Output the (X, Y) coordinate of the center of the cell containing the given text.  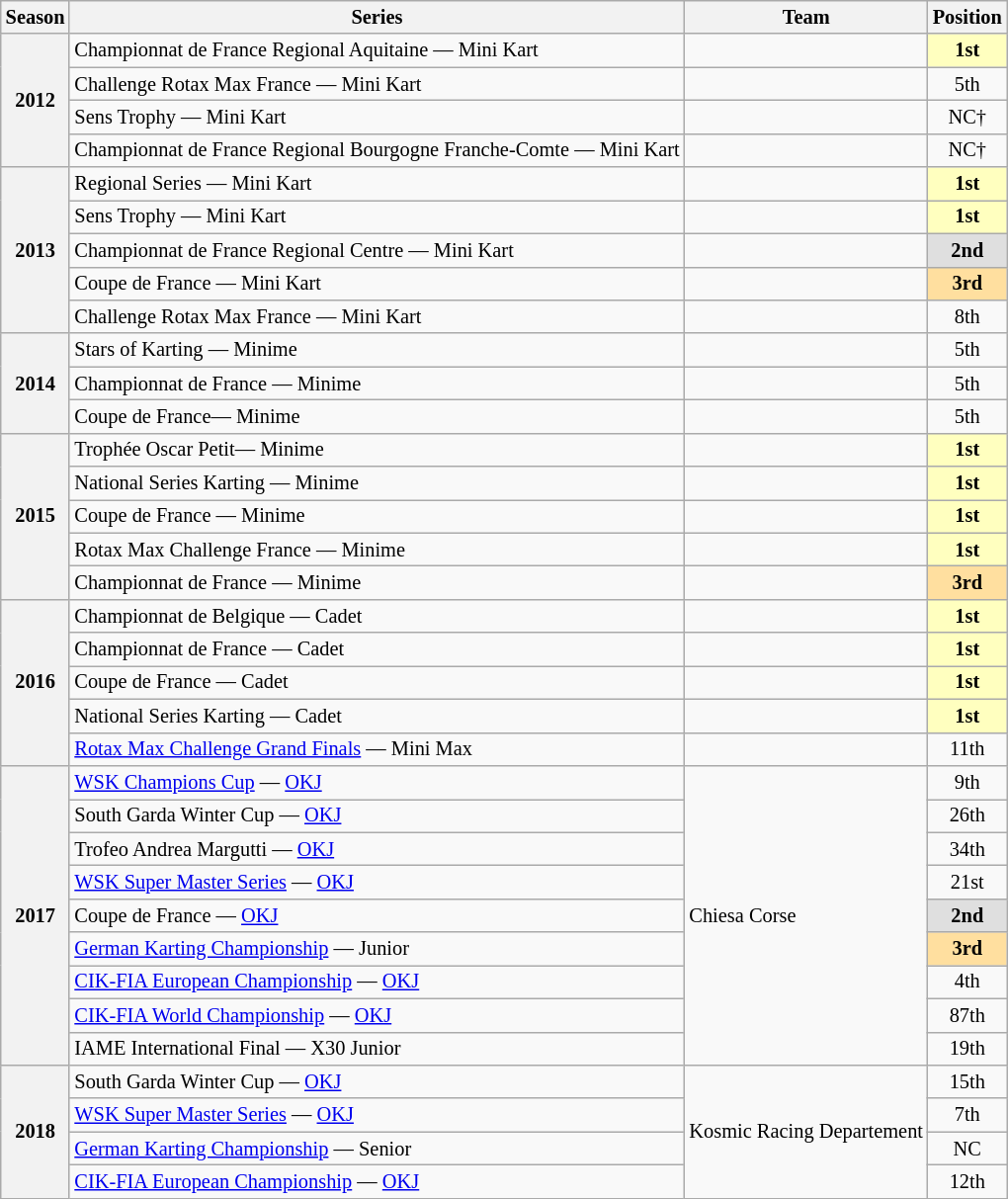
German Karting Championship — Senior (377, 1149)
Coupe de France — Mini Kart (377, 284)
Championnat de France — Cadet (377, 649)
National Series Karting — Minime (377, 483)
National Series Karting — Cadet (377, 716)
11th (967, 749)
4th (967, 982)
Trophée Oscar Petit— Minime (377, 450)
2016 (36, 682)
Position (967, 17)
2012 (36, 101)
Coupe de France — Minime (377, 516)
2015 (36, 516)
9th (967, 782)
Team (805, 17)
2017 (36, 915)
2014 (36, 384)
Coupe de France — OKJ (377, 915)
2013 (36, 250)
21st (967, 882)
Coupe de France— Minime (377, 416)
8th (967, 316)
26th (967, 815)
34th (967, 849)
Championnat de France Regional Bourgogne Franche-Comte — Mini Kart (377, 150)
2018 (36, 1131)
CIK-FIA World Championship — OKJ (377, 1015)
Rotax Max Challenge France — Minime (377, 550)
German Karting Championship — Junior (377, 949)
Coupe de France — Cadet (377, 682)
Stars of Karting — Minime (377, 350)
Championnat de France Regional Aquitaine — Mini Kart (377, 50)
NC (967, 1149)
Championnat de Belgique — Cadet (377, 616)
Kosmic Racing Departement (805, 1131)
15th (967, 1081)
Chiesa Corse (805, 915)
WSK Champions Cup — OKJ (377, 782)
87th (967, 1015)
19th (967, 1049)
12th (967, 1181)
Series (377, 17)
IAME International Final — X30 Junior (377, 1049)
Rotax Max Challenge Grand Finals — Mini Max (377, 749)
Championnat de France Regional Centre — Mini Kart (377, 250)
Trofeo Andrea Margutti — OKJ (377, 849)
Season (36, 17)
7th (967, 1115)
Regional Series — Mini Kart (377, 184)
